For the text-containing cell, return its midpoint in [X, Y] coordinate format. 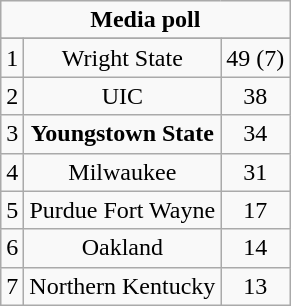
Youngstown State [122, 134]
34 [256, 134]
Media poll [146, 20]
31 [256, 172]
UIC [122, 96]
Milwaukee [122, 172]
2 [12, 96]
7 [12, 286]
Northern Kentucky [122, 286]
Wright State [122, 58]
13 [256, 286]
3 [12, 134]
4 [12, 172]
Oakland [122, 248]
Purdue Fort Wayne [122, 210]
1 [12, 58]
14 [256, 248]
6 [12, 248]
38 [256, 96]
49 (7) [256, 58]
17 [256, 210]
5 [12, 210]
